Return (X, Y) of the center of cell containing provided text 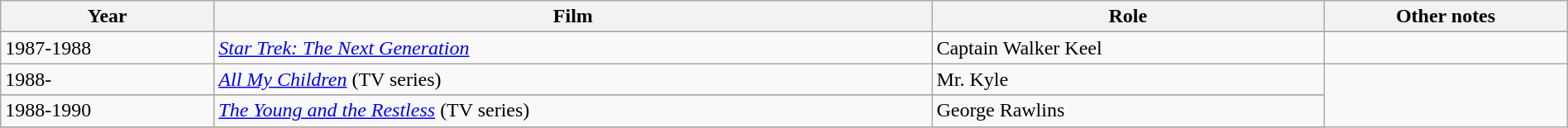
1987-1988 (108, 48)
George Rawlins (1128, 111)
1988- (108, 79)
1988-1990 (108, 111)
Film (573, 17)
All My Children (TV series) (573, 79)
Captain Walker Keel (1128, 48)
The Young and the Restless (TV series) (573, 111)
Year (108, 17)
Mr. Kyle (1128, 79)
Star Trek: The Next Generation (573, 48)
Other notes (1446, 17)
Role (1128, 17)
